Return [x, y] of the center of cell containing provided text 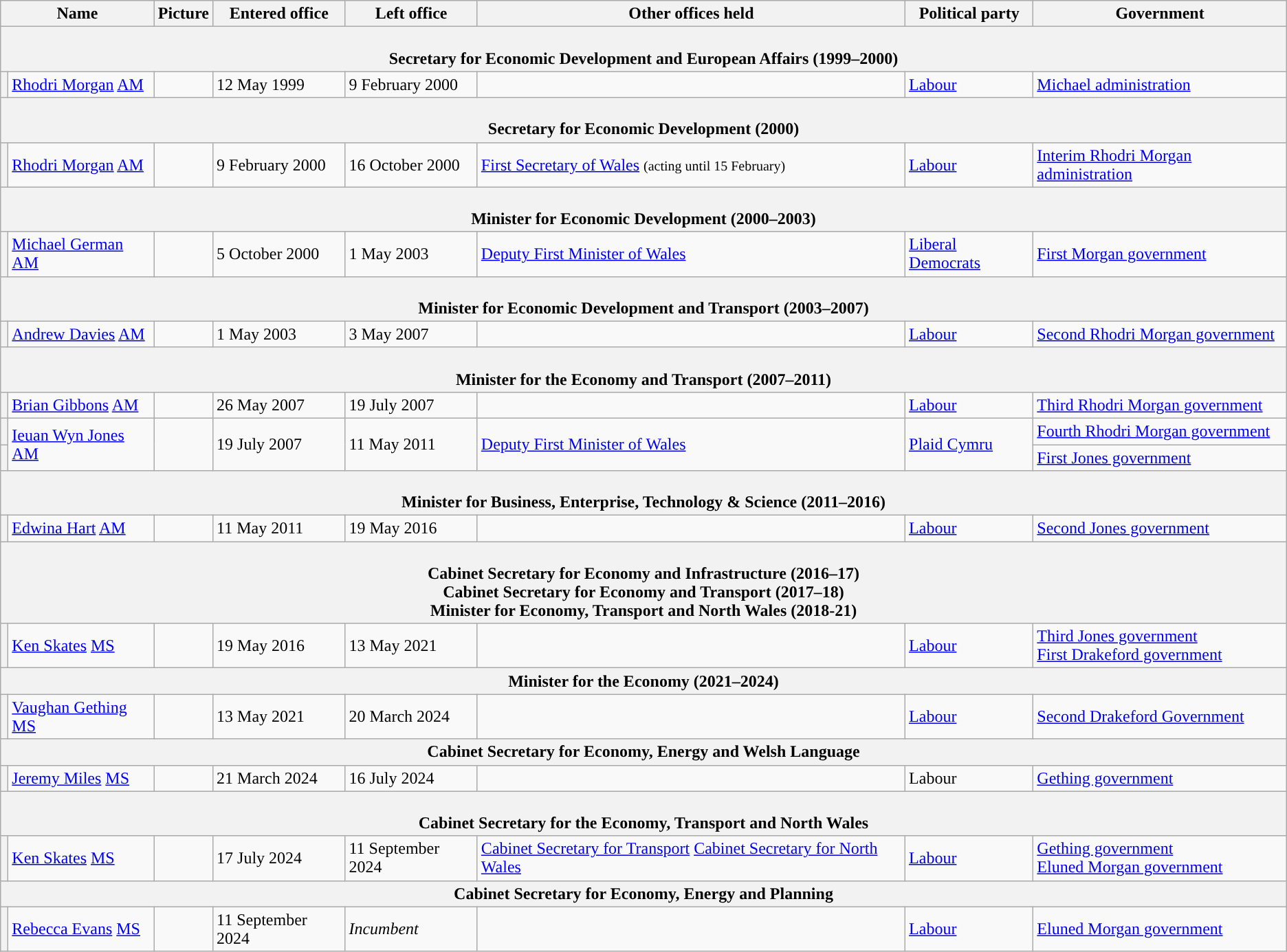
Eluned Morgan government [1160, 929]
21 March 2024 [279, 778]
Secretary for Economic Development and European Affairs (1999–2000) [643, 49]
Picture [183, 14]
Edwina Hart AM [81, 529]
Liberal Democrats [969, 254]
Andrew Davies AM [81, 334]
26 May 2007 [279, 405]
Third Rhodri Morgan government [1160, 405]
Cabinet Secretary for Economy, Energy and Welsh Language [643, 752]
Rebecca Evans MS [81, 929]
Name [78, 14]
Secretary for Economic Development (2000) [643, 120]
Minister for Business, Enterprise, Technology & Science (2011–2016) [643, 494]
20 March 2024 [411, 716]
Brian Gibbons AM [81, 405]
5 October 2000 [279, 254]
First Secretary of Wales (acting until 15 February) [691, 165]
Entered office [279, 14]
Political party [969, 14]
Second Drakeford Government [1160, 716]
Minister for the Economy (2021–2024) [643, 681]
First Morgan government [1160, 254]
16 October 2000 [411, 165]
Minister for Economic Development (2000–2003) [643, 209]
Vaughan Gething MS [81, 716]
Cabinet Secretary for Economy, Energy and Planning [643, 894]
Ieuan Wyn Jones AM [81, 444]
Left office [411, 14]
Cabinet Secretary for the Economy, Transport and North Wales [643, 814]
17 July 2024 [279, 858]
Minister for Economic Development and Transport (2003–2007) [643, 298]
Michael German AM [81, 254]
Interim Rhodri Morgan administration [1160, 165]
Second Rhodri Morgan government [1160, 334]
Minister for the Economy and Transport (2007–2011) [643, 370]
Plaid Cymru [969, 444]
Government [1160, 14]
Second Jones government [1160, 529]
Other offices held [691, 14]
12 May 1999 [279, 85]
Incumbent [411, 929]
Gething government [1160, 778]
First Jones government [1160, 457]
Gething governmentEluned Morgan government [1160, 858]
3 May 2007 [411, 334]
Cabinet Secretary for Transport Cabinet Secretary for North Wales [691, 858]
16 July 2024 [411, 778]
Michael administration [1160, 85]
Fourth Rhodri Morgan government [1160, 431]
Third Jones governmentFirst Drakeford government [1160, 646]
Jeremy Miles MS [81, 778]
